Find where the given text appears and provide that cell's center as [x, y] coordinate. 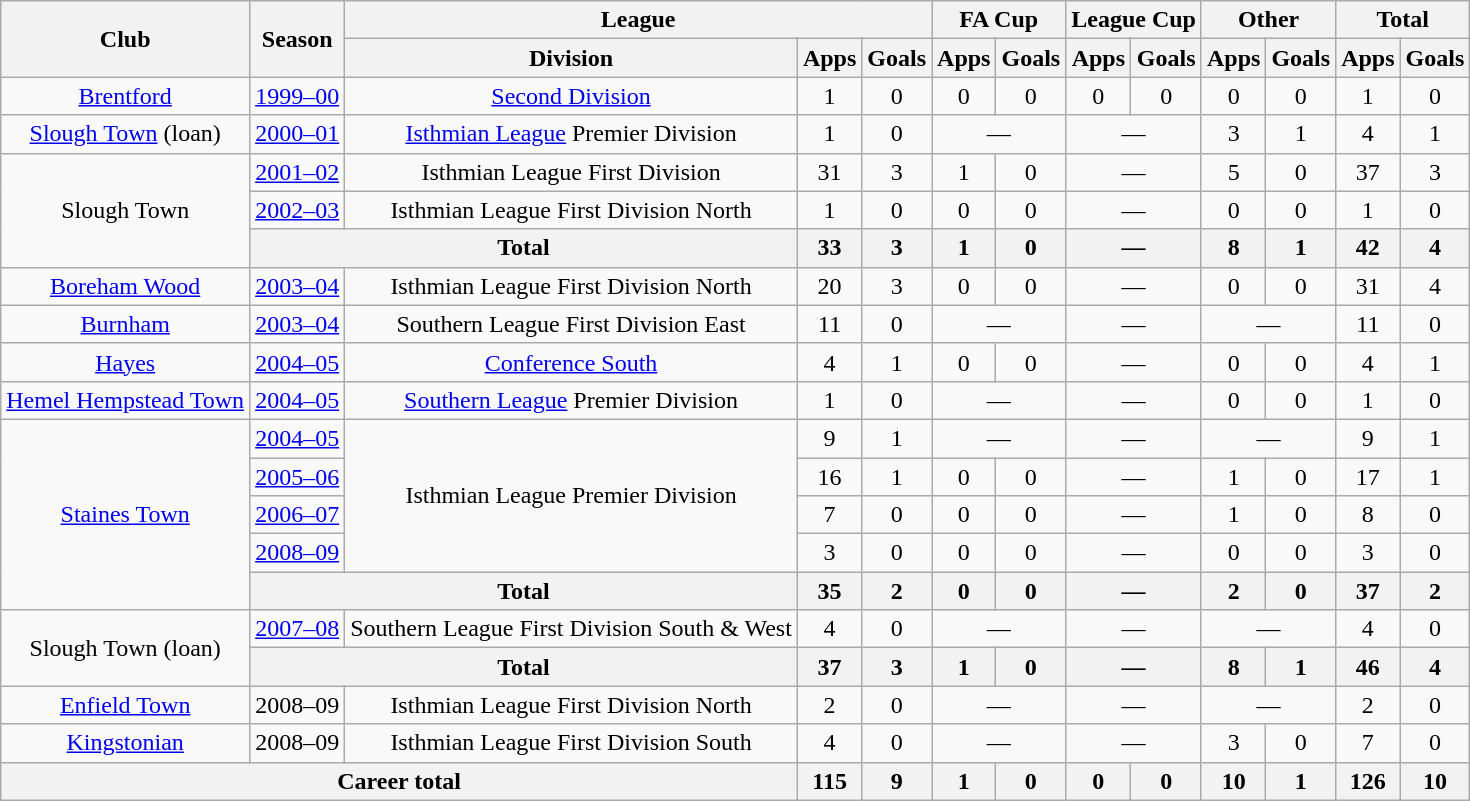
16 [829, 477]
2001–02 [298, 172]
1999–00 [298, 96]
5 [1233, 172]
Enfield Town [126, 705]
Burnham [126, 324]
Southern League First Division East [572, 324]
115 [829, 781]
Boreham Wood [126, 286]
Division [572, 58]
Staines Town [126, 514]
42 [1368, 248]
Slough Town [126, 210]
33 [829, 248]
Season [298, 39]
Isthmian League First Division [572, 172]
Kingstonian [126, 743]
2002–03 [298, 210]
46 [1368, 667]
FA Cup [999, 20]
Brentford [126, 96]
Hemel Hempstead Town [126, 400]
League [638, 20]
2000–01 [298, 134]
Other [1268, 20]
20 [829, 286]
2005–06 [298, 477]
Career total [400, 781]
Second Division [572, 96]
Southern League Premier Division [572, 400]
Isthmian League First Division South [572, 743]
2007–08 [298, 629]
17 [1368, 477]
Conference South [572, 362]
League Cup [1134, 20]
Hayes [126, 362]
Club [126, 39]
126 [1368, 781]
Southern League First Division South & West [572, 629]
35 [829, 591]
2006–07 [298, 515]
